Identify which cell holds the provided text, then report its (x, y) central coordinate. 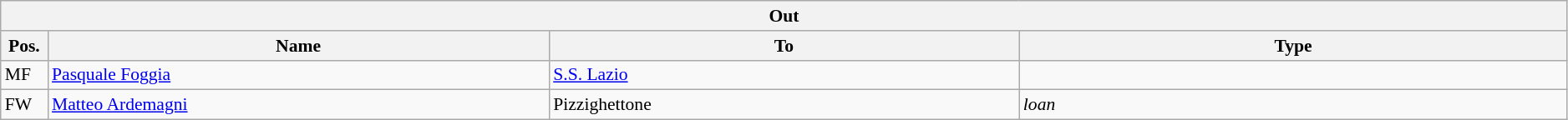
loan (1293, 105)
Matteo Ardemagni (298, 105)
FW (24, 105)
Type (1293, 46)
Out (784, 16)
To (784, 46)
MF (24, 75)
Pizzighettone (784, 105)
S.S. Lazio (784, 75)
Pos. (24, 46)
Pasquale Foggia (298, 75)
Name (298, 46)
